Provide the [x, y] coordinate of the cell's center where the given text is located.  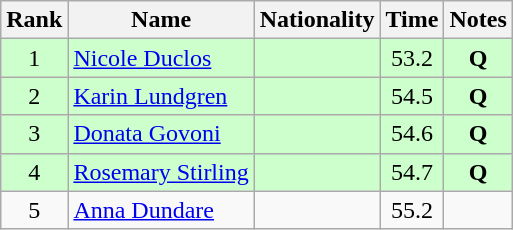
55.2 [412, 210]
Rank [34, 20]
Karin Lundgren [161, 96]
Name [161, 20]
54.6 [412, 134]
54.5 [412, 96]
Anna Dundare [161, 210]
Notes [478, 20]
Nicole Duclos [161, 58]
Nationality [317, 20]
53.2 [412, 58]
Donata Govoni [161, 134]
5 [34, 210]
1 [34, 58]
3 [34, 134]
Time [412, 20]
54.7 [412, 172]
4 [34, 172]
Rosemary Stirling [161, 172]
2 [34, 96]
